Output the [X, Y] coordinate of the center of the cell containing the given text.  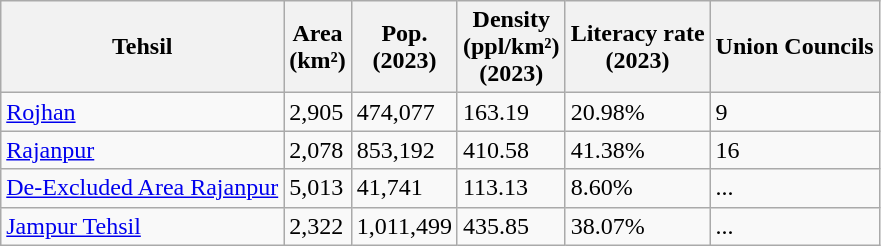
Union Councils [794, 47]
Density(ppl/km²)(2023) [511, 47]
163.19 [511, 112]
5,013 [318, 188]
113.13 [511, 188]
Tehsil [142, 47]
41.38% [638, 150]
Rojhan [142, 112]
435.85 [511, 226]
9 [794, 112]
Literacy rate(2023) [638, 47]
Rajanpur [142, 150]
20.98% [638, 112]
41,741 [404, 188]
Jampur Tehsil [142, 226]
2,078 [318, 150]
16 [794, 150]
Area(km²) [318, 47]
853,192 [404, 150]
1,011,499 [404, 226]
8.60% [638, 188]
2,905 [318, 112]
38.07% [638, 226]
Pop.(2023) [404, 47]
De-Excluded Area Rajanpur [142, 188]
410.58 [511, 150]
2,322 [318, 226]
474,077 [404, 112]
